From the cell containing the given text, extract its center point as (x, y) coordinate. 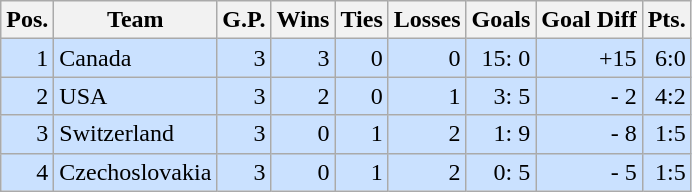
1: 9 (501, 134)
6:0 (666, 58)
- 8 (589, 134)
3: 5 (501, 96)
+15 (589, 58)
Wins (303, 20)
0: 5 (501, 172)
4:2 (666, 96)
Goal Diff (589, 20)
Pts. (666, 20)
Losses (427, 20)
Canada (136, 58)
15: 0 (501, 58)
Ties (362, 20)
- 2 (589, 96)
G.P. (244, 20)
Goals (501, 20)
- 5 (589, 172)
Czechoslovakia (136, 172)
Team (136, 20)
4 (28, 172)
Switzerland (136, 134)
USA (136, 96)
Pos. (28, 20)
